Scan for the cell matching the given text and deliver its (X, Y) coordinate at center. 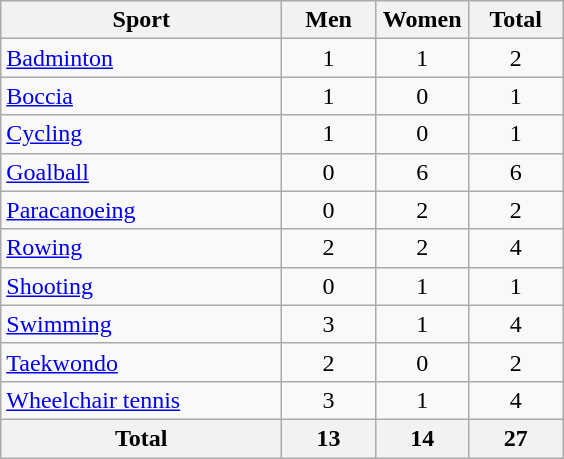
Boccia (142, 96)
Men (329, 20)
Women (422, 20)
Badminton (142, 58)
Wheelchair tennis (142, 400)
27 (516, 438)
14 (422, 438)
Swimming (142, 324)
Goalball (142, 172)
Rowing (142, 248)
Taekwondo (142, 362)
Sport (142, 20)
13 (329, 438)
Cycling (142, 134)
Paracanoeing (142, 210)
Shooting (142, 286)
